Return the [x, y] coordinate for the center point of the cell that contains the specified text.  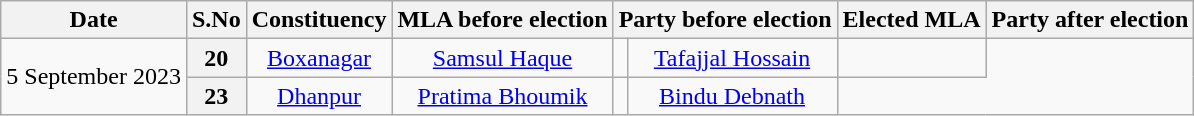
Pratima Bhoumik [502, 96]
Dhanpur [319, 96]
5 September 2023 [94, 77]
S.No [216, 20]
Elected MLA [912, 20]
Boxanagar [319, 58]
Bindu Debnath [732, 96]
Date [94, 20]
Tafajjal Hossain [732, 58]
23 [216, 96]
Samsul Haque [502, 58]
Party before election [725, 20]
Constituency [319, 20]
Party after election [1090, 20]
MLA before election [502, 20]
20 [216, 58]
